Determine the [X, Y] coordinate at the center of the cell enclosing the given text.  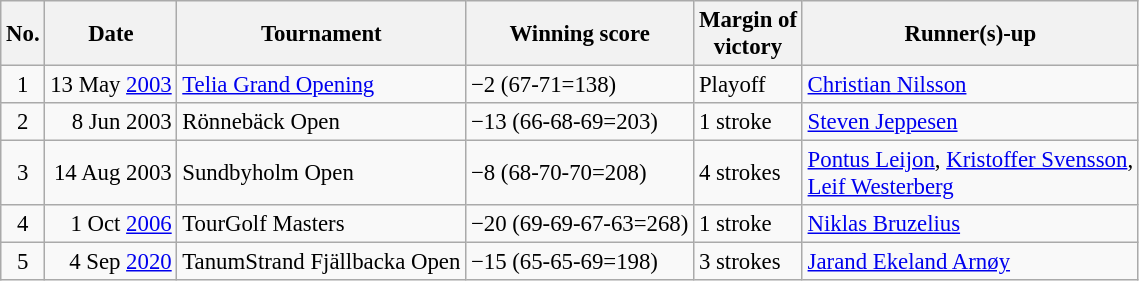
TanumStrand Fjällbacka Open [322, 262]
4 Sep 2020 [111, 262]
−8 (68-70-70=208) [580, 174]
Pontus Leijon, Kristoffer Svensson, Leif Westerberg [970, 174]
Rönnebäck Open [322, 122]
2 [23, 122]
Tournament [322, 34]
Niklas Bruzelius [970, 224]
Playoff [748, 85]
−15 (65-65-69=198) [580, 262]
−13 (66-68-69=203) [580, 122]
4 strokes [748, 174]
14 Aug 2003 [111, 174]
Steven Jeppesen [970, 122]
Date [111, 34]
13 May 2003 [111, 85]
−20 (69-69-67-63=268) [580, 224]
Jarand Ekeland Arnøy [970, 262]
TourGolf Masters [322, 224]
3 [23, 174]
3 strokes [748, 262]
Winning score [580, 34]
Christian Nilsson [970, 85]
Margin ofvictory [748, 34]
4 [23, 224]
No. [23, 34]
Runner(s)-up [970, 34]
5 [23, 262]
8 Jun 2003 [111, 122]
Sundbyholm Open [322, 174]
1 [23, 85]
−2 (67-71=138) [580, 85]
1 Oct 2006 [111, 224]
Telia Grand Opening [322, 85]
